From the cell containing the given text, extract its center point as (x, y) coordinate. 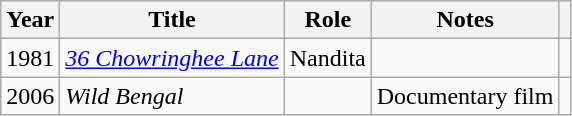
Year (30, 20)
Notes (465, 20)
1981 (30, 58)
Role (328, 20)
2006 (30, 96)
36 Chowringhee Lane (172, 58)
Title (172, 20)
Nandita (328, 58)
Documentary film (465, 96)
Wild Bengal (172, 96)
